Capture the cell that displays the provided text and extract its [X, Y] central coordinate. 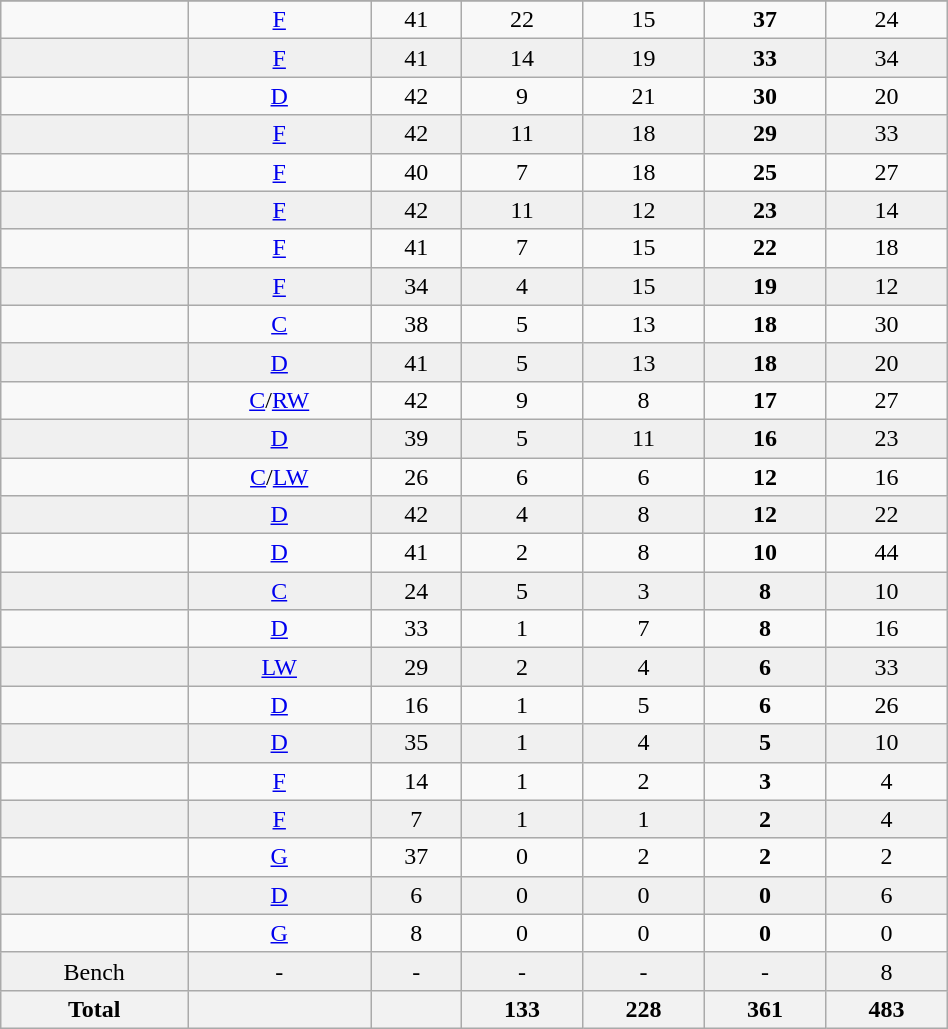
Total [94, 1009]
21 [644, 96]
C/LW [280, 477]
228 [644, 1009]
C/RW [280, 400]
44 [887, 553]
361 [764, 1009]
133 [522, 1009]
Bench [94, 971]
483 [887, 1009]
35 [416, 743]
39 [416, 438]
17 [764, 400]
25 [764, 172]
38 [416, 324]
LW [280, 667]
40 [416, 172]
